Return the (x, y) coordinate for the center point of the cell that contains the specified text.  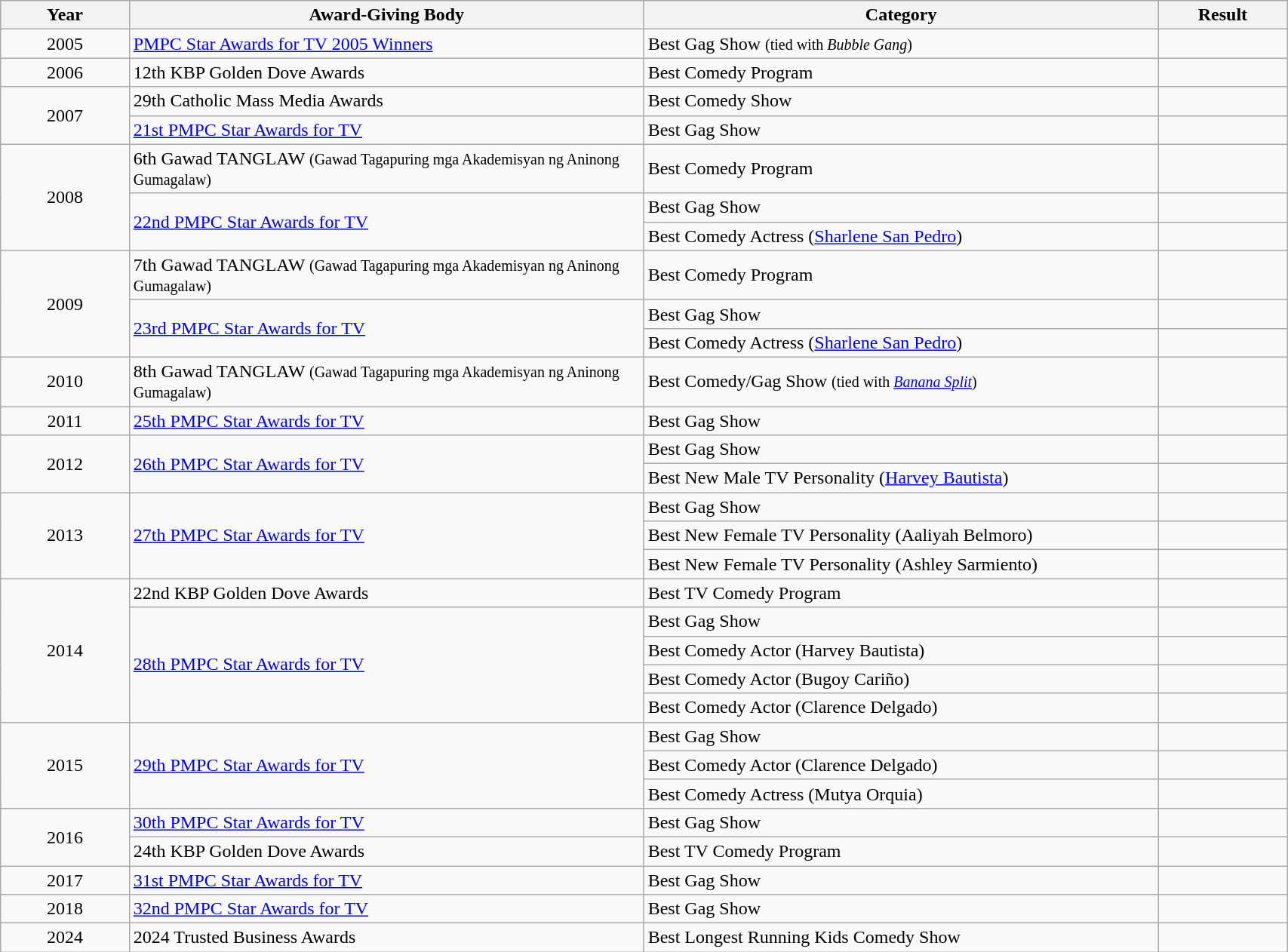
27th PMPC Star Awards for TV (386, 536)
2008 (65, 198)
32nd PMPC Star Awards for TV (386, 909)
Result (1222, 15)
Award-Giving Body (386, 15)
2015 (65, 765)
2013 (65, 536)
Best New Male TV Personality (Harvey Bautista) (901, 478)
Category (901, 15)
2018 (65, 909)
2006 (65, 72)
2010 (65, 382)
2016 (65, 837)
Best Comedy Actress (Mutya Orquia) (901, 794)
12th KBP Golden Dove Awards (386, 72)
PMPC Star Awards for TV 2005 Winners (386, 44)
31st PMPC Star Awards for TV (386, 880)
22nd PMPC Star Awards for TV (386, 222)
29th Catholic Mass Media Awards (386, 101)
8th Gawad TANGLAW (Gawad Tagapuring mga Akademisyan ng Aninong Gumagalaw) (386, 382)
Best New Female TV Personality (Aaliyah Belmoro) (901, 536)
2007 (65, 115)
Best Comedy Show (901, 101)
Best Comedy Actor (Bugoy Cariño) (901, 679)
24th KBP Golden Dove Awards (386, 851)
6th Gawad TANGLAW (Gawad Tagapuring mga Akademisyan ng Aninong Gumagalaw) (386, 169)
Best Gag Show (tied with Bubble Gang) (901, 44)
25th PMPC Star Awards for TV (386, 420)
Best Longest Running Kids Comedy Show (901, 938)
23rd PMPC Star Awards for TV (386, 328)
22nd KBP Golden Dove Awards (386, 593)
7th Gawad TANGLAW (Gawad Tagapuring mga Akademisyan ng Aninong Gumagalaw) (386, 275)
29th PMPC Star Awards for TV (386, 765)
2024 Trusted Business Awards (386, 938)
26th PMPC Star Awards for TV (386, 464)
2005 (65, 44)
2009 (65, 303)
2011 (65, 420)
Best Comedy/Gag Show (tied with Banana Split) (901, 382)
30th PMPC Star Awards for TV (386, 822)
2017 (65, 880)
Year (65, 15)
2012 (65, 464)
28th PMPC Star Awards for TV (386, 665)
21st PMPC Star Awards for TV (386, 130)
Best New Female TV Personality (Ashley Sarmiento) (901, 564)
2024 (65, 938)
2014 (65, 650)
Best Comedy Actor (Harvey Bautista) (901, 650)
